Search for the cell housing the specified text and yield its [x, y] center coordinate. 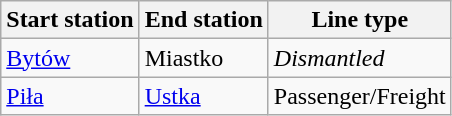
Bytów [70, 58]
Piła [70, 96]
Ustka [204, 96]
End station [204, 20]
Start station [70, 20]
Dismantled [360, 58]
Passenger/Freight [360, 96]
Miastko [204, 58]
Line type [360, 20]
